Determine the (x, y) coordinate at the center of the cell enclosing the given text.  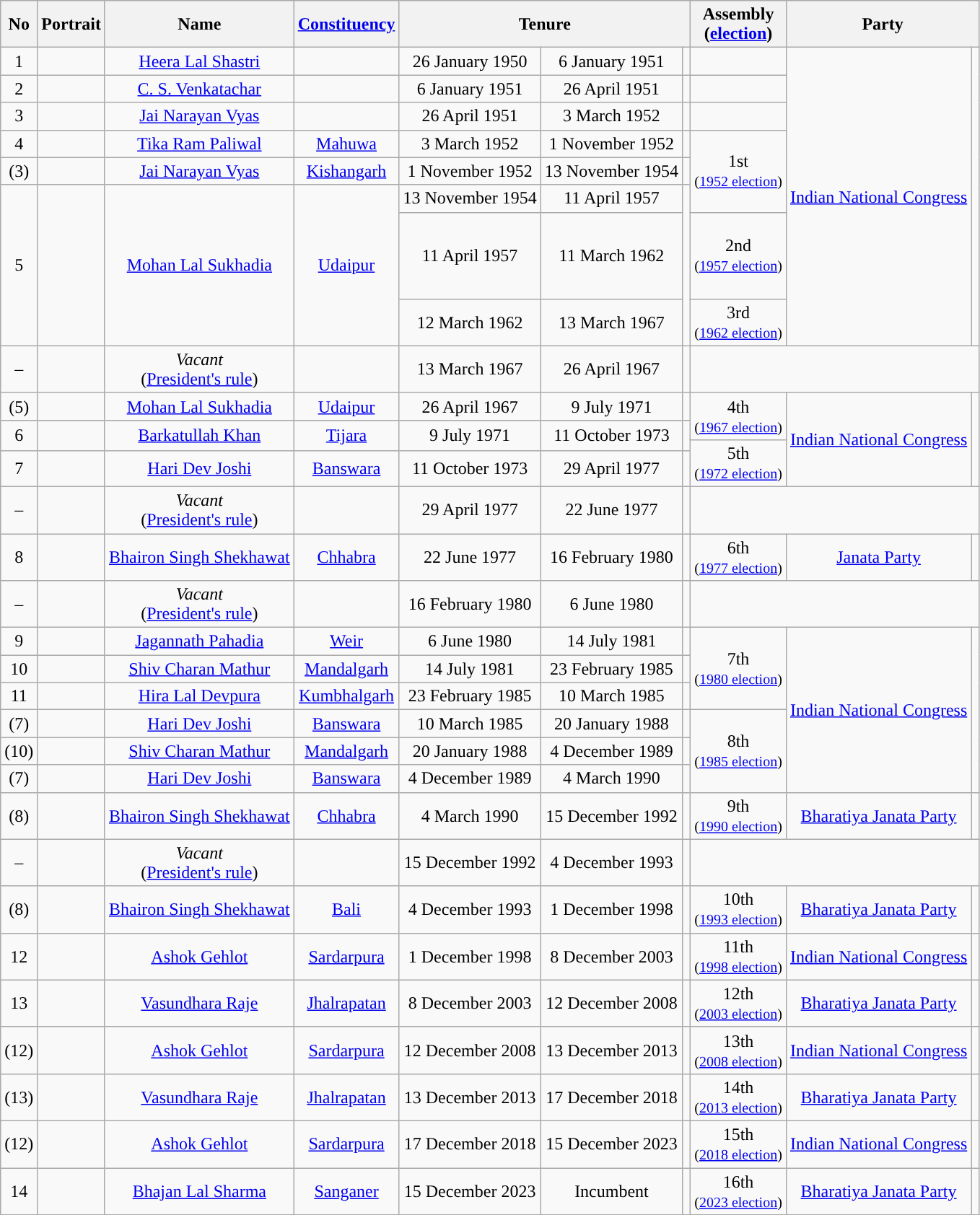
16th(2023 election) (739, 1190)
Tika Ram Paliwal (199, 144)
Barkatullah Khan (199, 435)
(10) (19, 751)
11 March 1962 (611, 255)
11 (19, 696)
(13) (19, 1097)
6th(1977 election) (739, 557)
1 (19, 61)
10th(1993 election) (739, 909)
Heera Lal Shastri (199, 61)
13th(2008 election) (739, 1050)
3rd(1962 election) (739, 322)
Kumbhalgarh (346, 696)
4th(1967 election) (739, 416)
Incumbent (611, 1190)
Name (199, 25)
9th(1990 election) (739, 815)
5 (19, 266)
Assembly(election) (739, 25)
14th(2013 election) (739, 1097)
Kishangarh (346, 171)
14 (19, 1190)
Portrait (71, 25)
2 (19, 89)
Bali (346, 909)
8th(1985 election) (739, 751)
15th(2018 election) (739, 1144)
9 (19, 641)
Janata Party (878, 557)
Weir (346, 641)
Jagannath Pahadia (199, 641)
C. S. Venkatachar (199, 89)
Party (882, 25)
12 (19, 957)
26 January 1950 (470, 61)
Sanganer (346, 1190)
Tijara (346, 435)
Hira Lal Devpura (199, 696)
11th(1998 election) (739, 957)
6 (19, 435)
13 (19, 1003)
Tenure (545, 25)
(3) (19, 171)
2nd(1957 election) (739, 255)
Bhajan Lal Sharma (199, 1190)
Mahuwa (346, 144)
10 (19, 669)
(5) (19, 406)
No (19, 25)
1st(1952 election) (739, 171)
5th(1972 election) (739, 463)
8 (19, 557)
7th(1980 election) (739, 669)
4 (19, 144)
7 (19, 468)
12 March 1962 (470, 322)
Constituency (346, 25)
12th(2003 election) (739, 1003)
3 (19, 116)
